For the text-containing cell, return its midpoint in (x, y) coordinate format. 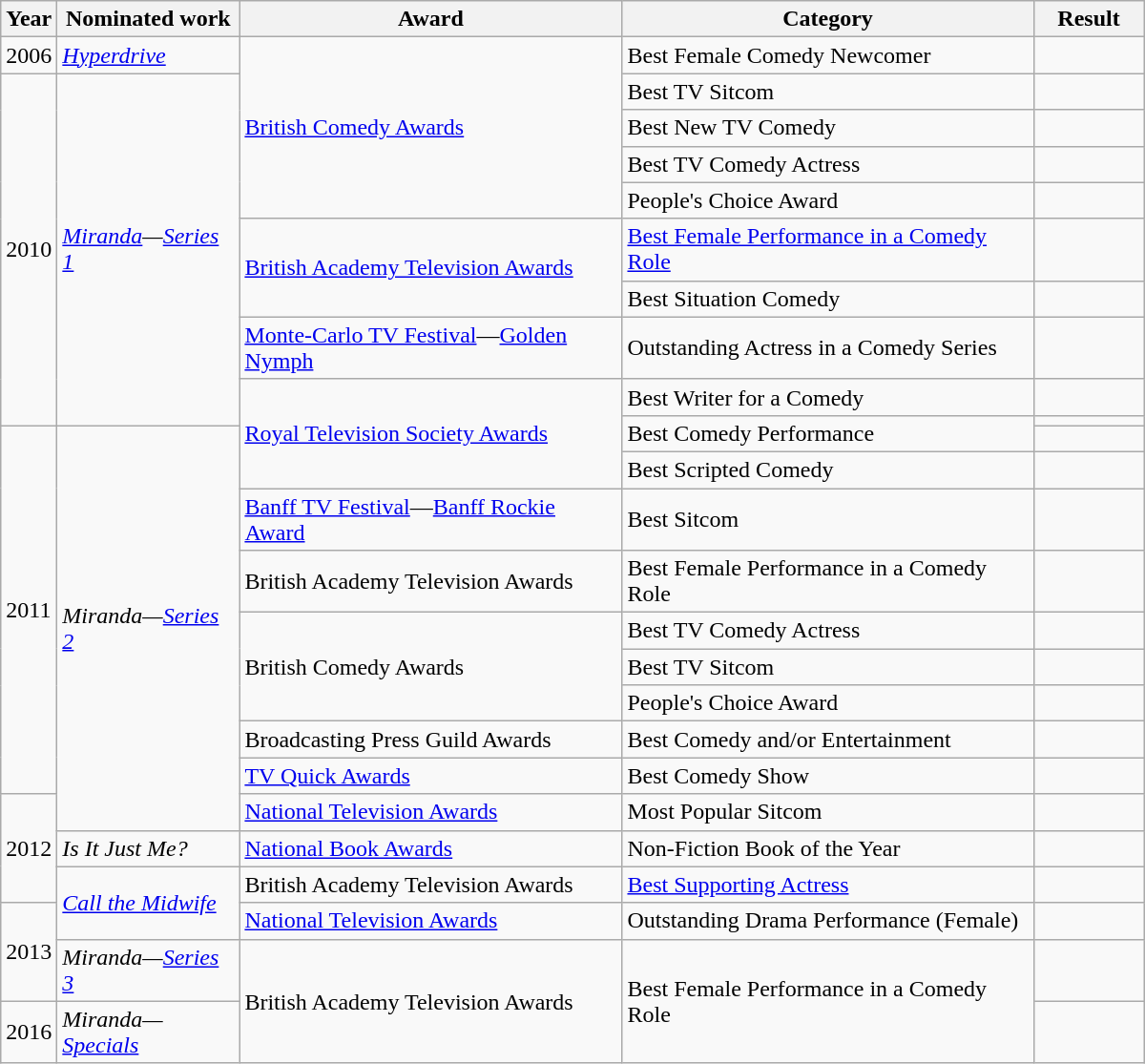
Miranda—Specials (149, 1033)
2006 (29, 55)
Miranda—Series 3 (149, 970)
Best Sitcom (828, 519)
Best Comedy Performance (828, 433)
Banff TV Festival—Banff Rockie Award (431, 519)
Outstanding Drama Performance (Female) (828, 921)
Is It Just Me? (149, 848)
2010 (29, 250)
Royal Television Society Awards (431, 433)
Nominated work (149, 19)
Outstanding Actress in a Comedy Series (828, 347)
TV Quick Awards (431, 776)
Best Female Comedy Newcomer (828, 55)
Miranda—Series 2 (149, 628)
2012 (29, 848)
Most Popular Sitcom (828, 812)
Broadcasting Press Guild Awards (431, 740)
2016 (29, 1033)
Non-Fiction Book of the Year (828, 848)
Result (1089, 19)
Best Supporting Actress (828, 885)
Award (431, 19)
Best Comedy and/or Entertainment (828, 740)
Monte-Carlo TV Festival—Golden Nymph (431, 347)
Category (828, 19)
Call the Midwife (149, 903)
Best Situation Comedy (828, 299)
2011 (29, 610)
Best Comedy Show (828, 776)
Best Scripted Comedy (828, 469)
2013 (29, 952)
Hyperdrive (149, 55)
Best New TV Comedy (828, 128)
Best Writer for a Comedy (828, 397)
National Book Awards (431, 848)
Miranda—Series 1 (149, 250)
Year (29, 19)
